Extract the [X, Y] coordinate from the center of the cell holding the provided text.  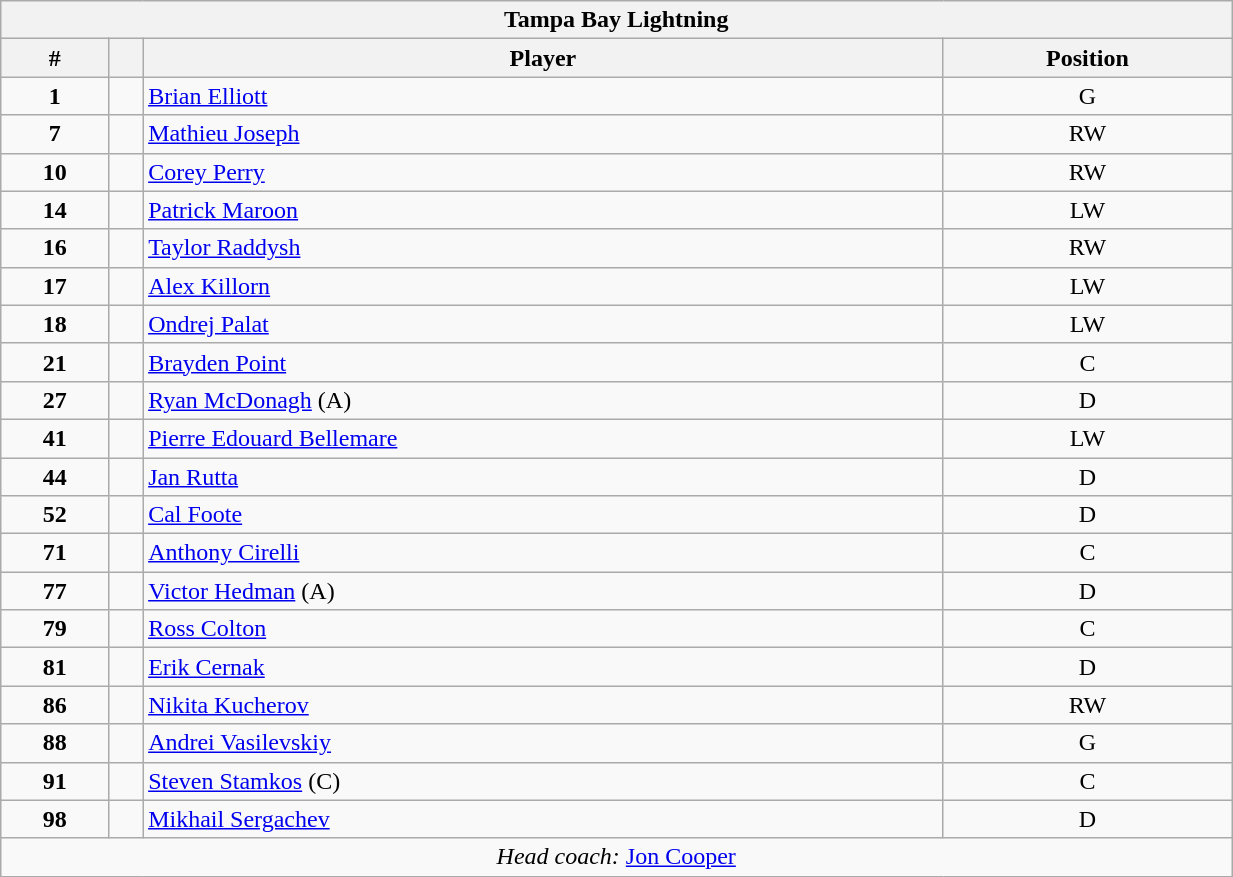
91 [55, 781]
16 [55, 248]
Taylor Raddysh [544, 248]
Andrei Vasilevskiy [544, 743]
Ondrej Palat [544, 324]
Head coach: Jon Cooper [616, 857]
Alex Killorn [544, 286]
Anthony Cirelli [544, 553]
88 [55, 743]
Mikhail Sergachev [544, 819]
10 [55, 172]
Steven Stamkos (C) [544, 781]
Corey Perry [544, 172]
17 [55, 286]
21 [55, 362]
Victor Hedman (A) [544, 591]
52 [55, 515]
1 [55, 96]
14 [55, 210]
Ryan McDonagh (A) [544, 400]
Tampa Bay Lightning [616, 20]
Pierre Edouard Bellemare [544, 438]
18 [55, 324]
# [55, 58]
44 [55, 477]
Position [1087, 58]
Brayden Point [544, 362]
27 [55, 400]
77 [55, 591]
Nikita Kucherov [544, 705]
41 [55, 438]
Cal Foote [544, 515]
Player [544, 58]
Mathieu Joseph [544, 134]
86 [55, 705]
98 [55, 819]
79 [55, 629]
Erik Cernak [544, 667]
Ross Colton [544, 629]
Jan Rutta [544, 477]
Patrick Maroon [544, 210]
71 [55, 553]
Brian Elliott [544, 96]
81 [55, 667]
7 [55, 134]
